Scan for the cell matching the given text and deliver its [X, Y] coordinate at center. 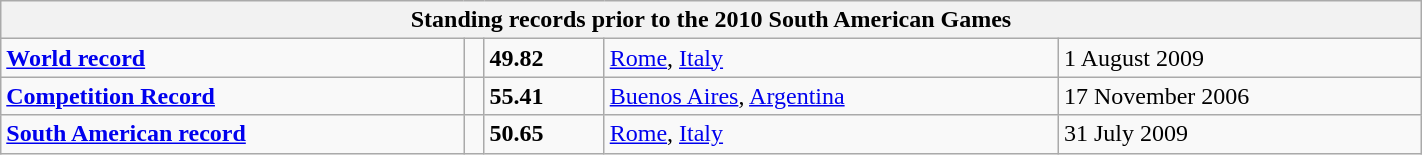
1 August 2009 [1240, 58]
31 July 2009 [1240, 134]
South American record [232, 134]
Buenos Aires, Argentina [831, 96]
World record [232, 58]
49.82 [544, 58]
17 November 2006 [1240, 96]
50.65 [544, 134]
Competition Record [232, 96]
Standing records prior to the 2010 South American Games [711, 20]
55.41 [544, 96]
